Pinpoint the cell where the given text exists, returning its (X, Y) midpoint coordinate. 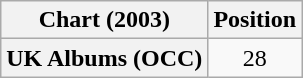
UK Albums (OCC) (104, 58)
Chart (2003) (104, 20)
Position (255, 20)
28 (255, 58)
